Capture the cell that displays the provided text and extract its [x, y] central coordinate. 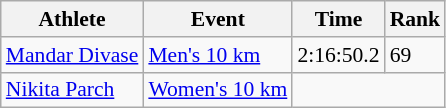
Men's 10 km [218, 55]
Rank [416, 19]
Nikita Parch [72, 90]
Athlete [72, 19]
2:16:50.2 [338, 55]
Time [338, 19]
69 [416, 55]
Mandar Divase [72, 55]
Event [218, 19]
Women's 10 km [218, 90]
